Output the (x, y) coordinate of the center of the cell containing the given text.  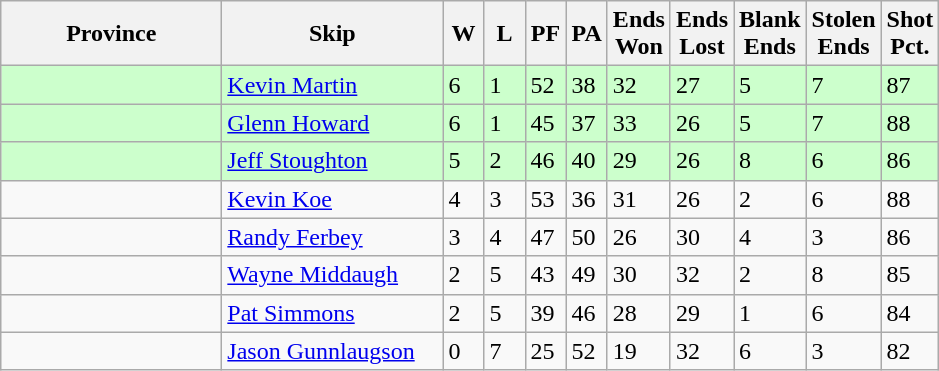
40 (586, 161)
Stolen Ends (844, 34)
47 (546, 237)
Pat Simmons (332, 313)
84 (910, 313)
53 (546, 199)
Kevin Martin (332, 85)
W (464, 34)
85 (910, 275)
82 (910, 351)
45 (546, 123)
36 (586, 199)
Shot Pct. (910, 34)
25 (546, 351)
PF (546, 34)
Kevin Koe (332, 199)
38 (586, 85)
27 (702, 85)
87 (910, 85)
43 (546, 275)
Blank Ends (770, 34)
Jeff Stoughton (332, 161)
Province (112, 34)
0 (464, 351)
Glenn Howard (332, 123)
19 (638, 351)
50 (586, 237)
Ends Won (638, 34)
Skip (332, 34)
28 (638, 313)
Randy Ferbey (332, 237)
Jason Gunnlaugson (332, 351)
L (504, 34)
37 (586, 123)
49 (586, 275)
33 (638, 123)
Ends Lost (702, 34)
PA (586, 34)
31 (638, 199)
39 (546, 313)
Wayne Middaugh (332, 275)
